Return the [x, y] coordinate for the center point of the cell that contains the specified text.  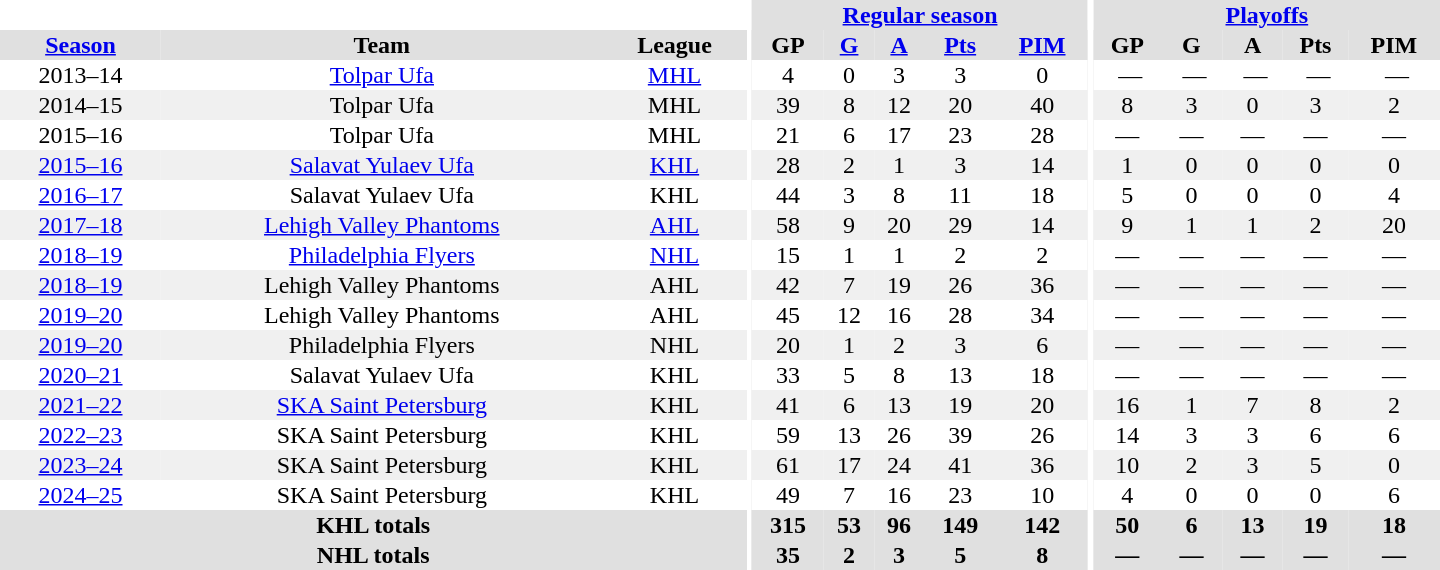
2020–21 [80, 375]
96 [899, 525]
50 [1128, 525]
53 [849, 525]
142 [1042, 525]
29 [960, 225]
NHL totals [373, 555]
2022–23 [80, 435]
34 [1042, 315]
24 [899, 465]
Playoffs [1267, 15]
2017–18 [80, 225]
45 [788, 315]
2021–22 [80, 405]
Team [382, 45]
44 [788, 195]
59 [788, 435]
Regular season [920, 15]
149 [960, 525]
61 [788, 465]
Season [80, 45]
42 [788, 285]
40 [1042, 105]
11 [960, 195]
2016–17 [80, 195]
2023–24 [80, 465]
League [675, 45]
35 [788, 555]
58 [788, 225]
49 [788, 495]
KHL totals [373, 525]
21 [788, 135]
2024–25 [80, 495]
33 [788, 375]
15 [788, 255]
315 [788, 525]
2014–15 [80, 105]
2013–14 [80, 75]
